Provide the [x, y] coordinate of the cell's center where the given text is located.  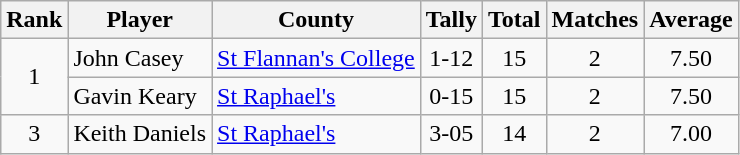
Total [514, 20]
Matches [595, 20]
1-12 [451, 58]
Player [140, 20]
Rank [34, 20]
7.00 [692, 134]
0-15 [451, 96]
3 [34, 134]
John Casey [140, 58]
County [316, 20]
Average [692, 20]
Gavin Keary [140, 96]
Keith Daniels [140, 134]
St Flannan's College [316, 58]
1 [34, 77]
Tally [451, 20]
14 [514, 134]
3-05 [451, 134]
